Provide the [x, y] coordinate of the cell's center where the given text is located.  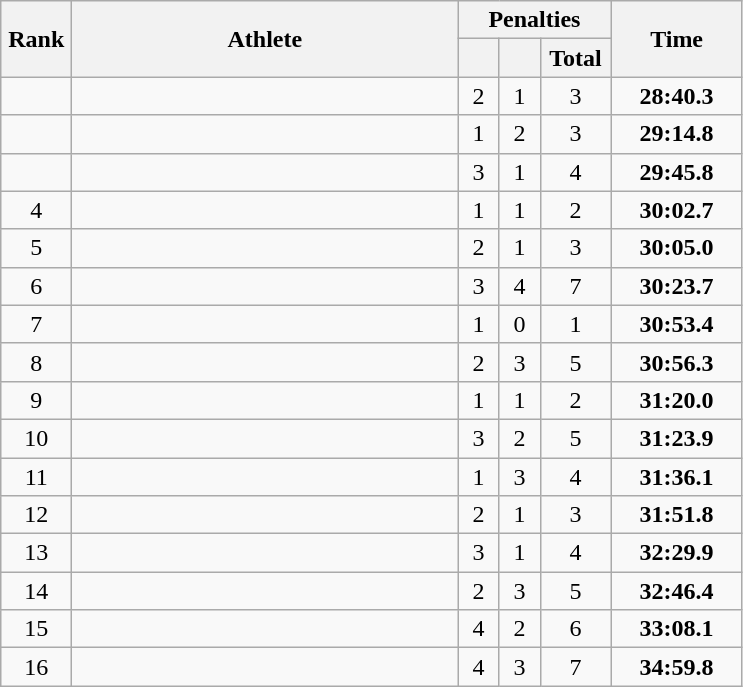
10 [36, 438]
16 [36, 667]
Athlete [265, 39]
31:23.9 [676, 438]
34:59.8 [676, 667]
12 [36, 515]
30:05.0 [676, 248]
31:20.0 [676, 400]
30:56.3 [676, 362]
9 [36, 400]
32:46.4 [676, 591]
0 [520, 324]
15 [36, 629]
31:36.1 [676, 477]
29:14.8 [676, 134]
Rank [36, 39]
Total [576, 58]
Time [676, 39]
14 [36, 591]
33:08.1 [676, 629]
32:29.9 [676, 553]
11 [36, 477]
30:53.4 [676, 324]
8 [36, 362]
30:02.7 [676, 210]
13 [36, 553]
29:45.8 [676, 172]
30:23.7 [676, 286]
28:40.3 [676, 96]
Penalties [534, 20]
31:51.8 [676, 515]
